Detect which cell encompasses the target text, then output its (x, y) center coordinate. 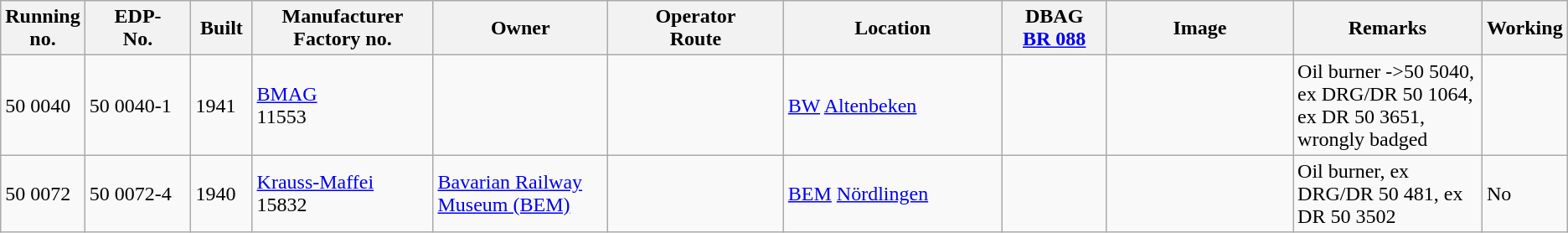
Bavarian Railway Museum (BEM) (521, 194)
EDP-No. (137, 28)
50 0072 (43, 194)
50 0040 (43, 106)
Oil burner, ex DRG/DR 50 481, ex DR 50 3502 (1388, 194)
No (1524, 194)
Working (1524, 28)
1940 (221, 194)
ManufacturerFactory no. (343, 28)
1941 (221, 106)
BMAG11553 (343, 106)
Owner (521, 28)
50 0072-4 (137, 194)
Oil burner ->50 5040, ex DRG/DR 50 1064, ex DR 50 3651, wrongly badged (1388, 106)
Built (221, 28)
BEM Nördlingen (893, 194)
Remarks (1388, 28)
50 0040-1 (137, 106)
Image (1199, 28)
BW Altenbeken (893, 106)
Runningno. (43, 28)
Krauss-Maffei15832 (343, 194)
OperatorRoute (696, 28)
DBAGBR 088 (1054, 28)
Location (893, 28)
